Pinpoint the cell where the given text exists, returning its (x, y) midpoint coordinate. 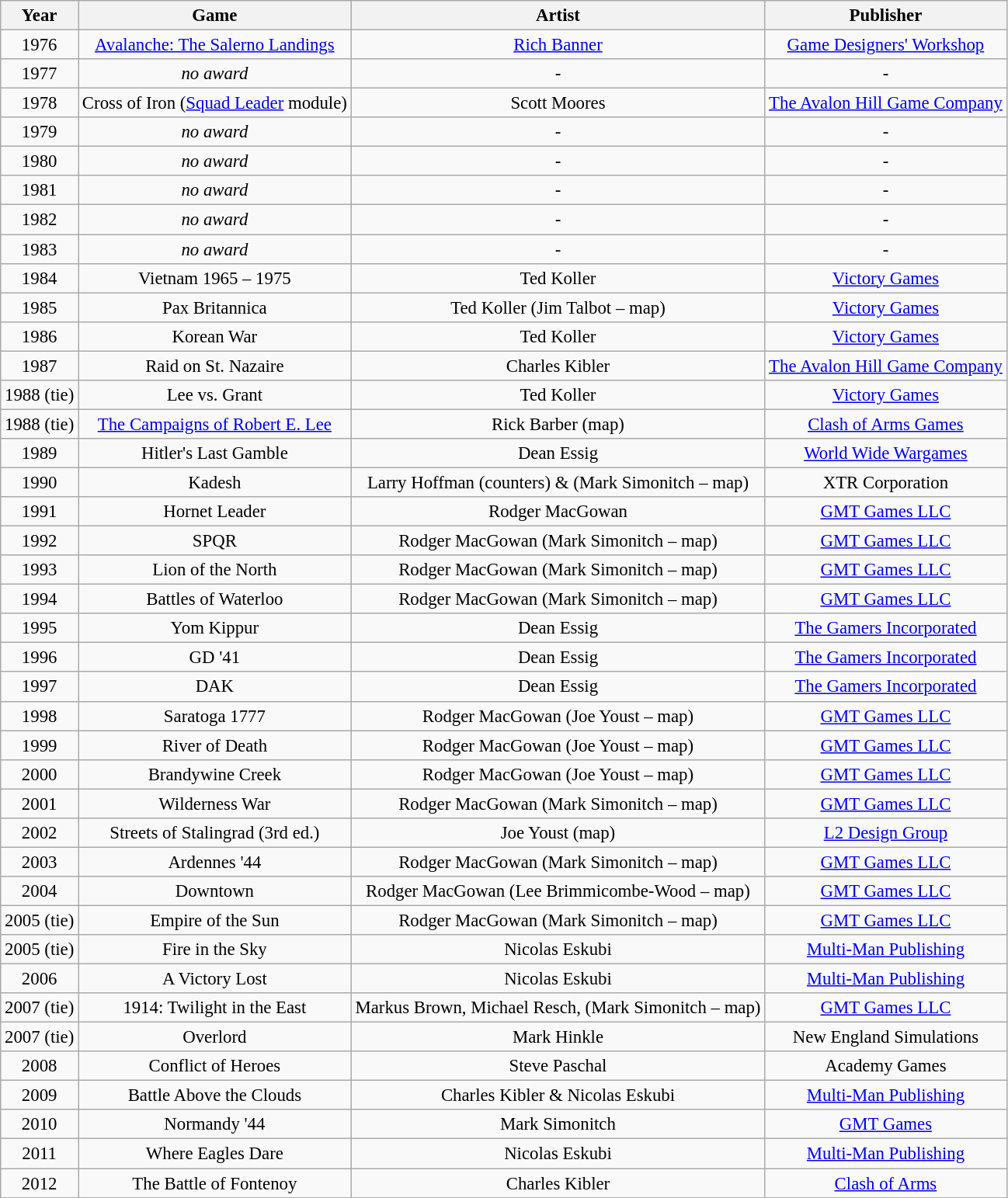
Rodger MacGowan (Lee Brimmicombe-Wood – map) (558, 891)
1979 (40, 132)
2001 (40, 804)
Joe Youst (map) (558, 833)
1986 (40, 336)
1980 (40, 161)
Lion of the North (215, 570)
Rick Barber (map) (558, 424)
2006 (40, 979)
2012 (40, 1183)
Streets of Stalingrad (3rd ed.) (215, 833)
Publisher (885, 16)
1995 (40, 628)
Empire of the Sun (215, 920)
Hornet Leader (215, 512)
Ted Koller (Jim Talbot – map) (558, 307)
Scott Moores (558, 103)
Markus Brown, Michael Resch, (Mark Simonitch – map) (558, 1008)
2004 (40, 891)
L2 Design Group (885, 833)
Wilderness War (215, 804)
Korean War (215, 336)
1998 (40, 716)
1984 (40, 278)
Clash of Arms (885, 1183)
Cross of Iron (Squad Leader module) (215, 103)
Academy Games (885, 1066)
River of Death (215, 745)
1993 (40, 570)
1976 (40, 45)
1987 (40, 366)
2002 (40, 833)
DAK (215, 687)
1981 (40, 190)
Rodger MacGowan (558, 512)
1983 (40, 249)
Game (215, 16)
1914: Twilight in the East (215, 1008)
2003 (40, 862)
Avalanche: The Salerno Landings (215, 45)
1999 (40, 745)
2010 (40, 1125)
GMT Games (885, 1125)
Lee vs. Grant (215, 395)
The Campaigns of Robert E. Lee (215, 424)
2008 (40, 1066)
Mark Simonitch (558, 1125)
2011 (40, 1154)
Larry Hoffman (counters) & (Mark Simonitch – map) (558, 482)
Clash of Arms Games (885, 424)
Normandy '44 (215, 1125)
2000 (40, 774)
Steve Paschal (558, 1066)
1977 (40, 74)
Brandywine Creek (215, 774)
1989 (40, 453)
The Battle of Fontenoy (215, 1183)
Game Designers' Workshop (885, 45)
Year (40, 16)
Vietnam 1965 – 1975 (215, 278)
SPQR (215, 541)
1994 (40, 599)
Kadesh (215, 482)
Overlord (215, 1037)
Where Eagles Dare (215, 1154)
A Victory Lost (215, 979)
World Wide Wargames (885, 453)
XTR Corporation (885, 482)
Rich Banner (558, 45)
Pax Britannica (215, 307)
Yom Kippur (215, 628)
New England Simulations (885, 1037)
Mark Hinkle (558, 1037)
Saratoga 1777 (215, 716)
Battles of Waterloo (215, 599)
1992 (40, 541)
1982 (40, 220)
Ardennes '44 (215, 862)
1978 (40, 103)
Charles Kibler & Nicolas Eskubi (558, 1096)
Battle Above the Clouds (215, 1096)
1997 (40, 687)
2009 (40, 1096)
1985 (40, 307)
1996 (40, 658)
1990 (40, 482)
Hitler's Last Gamble (215, 453)
GD '41 (215, 658)
Fire in the Sky (215, 950)
Raid on St. Nazaire (215, 366)
1991 (40, 512)
Conflict of Heroes (215, 1066)
Artist (558, 16)
Downtown (215, 891)
